Capture the cell that displays the provided text and extract its (x, y) central coordinate. 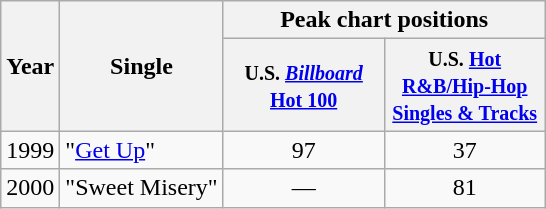
37 (464, 150)
2000 (30, 188)
Year (30, 66)
81 (464, 188)
97 (304, 150)
— (304, 188)
U.S. Hot R&B/Hip-Hop Singles & Tracks (464, 85)
"Sweet Misery" (142, 188)
U.S. Billboard Hot 100 (304, 85)
"Get Up" (142, 150)
Single (142, 66)
1999 (30, 150)
Peak chart positions (384, 20)
